Detect which cell encompasses the target text, then output its (x, y) center coordinate. 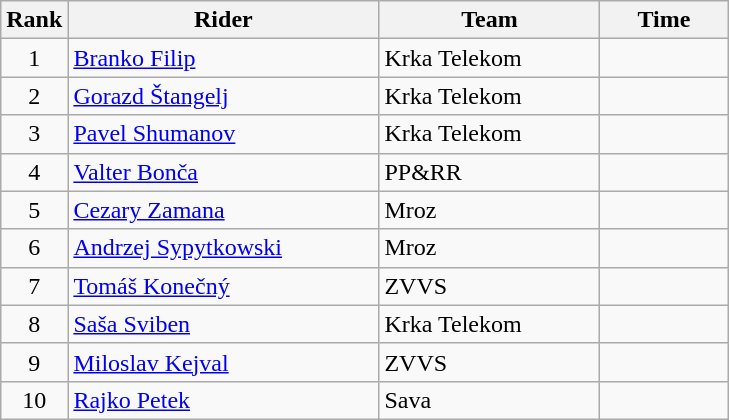
1 (34, 58)
Rajko Petek (224, 400)
Rank (34, 20)
Saša Sviben (224, 324)
9 (34, 362)
Sava (490, 400)
Team (490, 20)
Valter Bonča (224, 172)
Branko Filip (224, 58)
Cezary Zamana (224, 210)
Time (664, 20)
2 (34, 96)
PP&RR (490, 172)
5 (34, 210)
6 (34, 248)
8 (34, 324)
Tomáš Konečný (224, 286)
Miloslav Kejval (224, 362)
Pavel Shumanov (224, 134)
Gorazd Štangelj (224, 96)
3 (34, 134)
4 (34, 172)
7 (34, 286)
Andrzej Sypytkowski (224, 248)
Rider (224, 20)
10 (34, 400)
